Return the (X, Y) coordinate for the center point of the cell that contains the specified text.  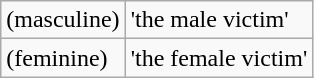
'the female victim' (219, 58)
'the male victim' (219, 20)
(masculine) (63, 20)
(feminine) (63, 58)
